Return the [X, Y] coordinate for the center point of the cell that contains the specified text.  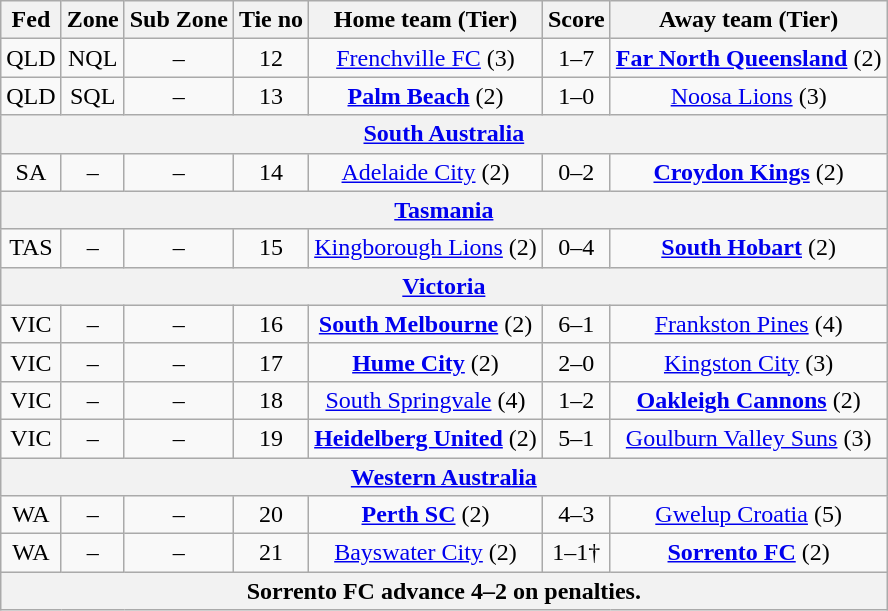
Bayswater City (2) [426, 553]
18 [270, 400]
NQL [92, 58]
Kingborough Lions (2) [426, 248]
6–1 [576, 324]
1–7 [576, 58]
0–4 [576, 248]
14 [270, 172]
13 [270, 96]
Hume City (2) [426, 362]
SA [31, 172]
Victoria [444, 286]
SQL [92, 96]
TAS [31, 248]
Home team (Tier) [426, 20]
0–2 [576, 172]
19 [270, 438]
Croydon Kings (2) [748, 172]
Western Australia [444, 477]
12 [270, 58]
1–0 [576, 96]
4–3 [576, 515]
Adelaide City (2) [426, 172]
South Hobart (2) [748, 248]
Frankston Pines (4) [748, 324]
17 [270, 362]
Score [576, 20]
Oakleigh Cannons (2) [748, 400]
Heidelberg United (2) [426, 438]
Fed [31, 20]
South Melbourne (2) [426, 324]
Tasmania [444, 210]
15 [270, 248]
21 [270, 553]
Sorrento FC advance 4–2 on penalties. [444, 591]
Noosa Lions (3) [748, 96]
Zone [92, 20]
5–1 [576, 438]
Sorrento FC (2) [748, 553]
Gwelup Croatia (5) [748, 515]
Goulburn Valley Suns (3) [748, 438]
16 [270, 324]
20 [270, 515]
Perth SC (2) [426, 515]
2–0 [576, 362]
Sub Zone [178, 20]
Frenchville FC (3) [426, 58]
Tie no [270, 20]
South Australia [444, 134]
Palm Beach (2) [426, 96]
1–2 [576, 400]
1–1† [576, 553]
Far North Queensland (2) [748, 58]
Away team (Tier) [748, 20]
Kingston City (3) [748, 362]
South Springvale (4) [426, 400]
